Provide the (x, y) coordinate of the cell's center where the given text is located.  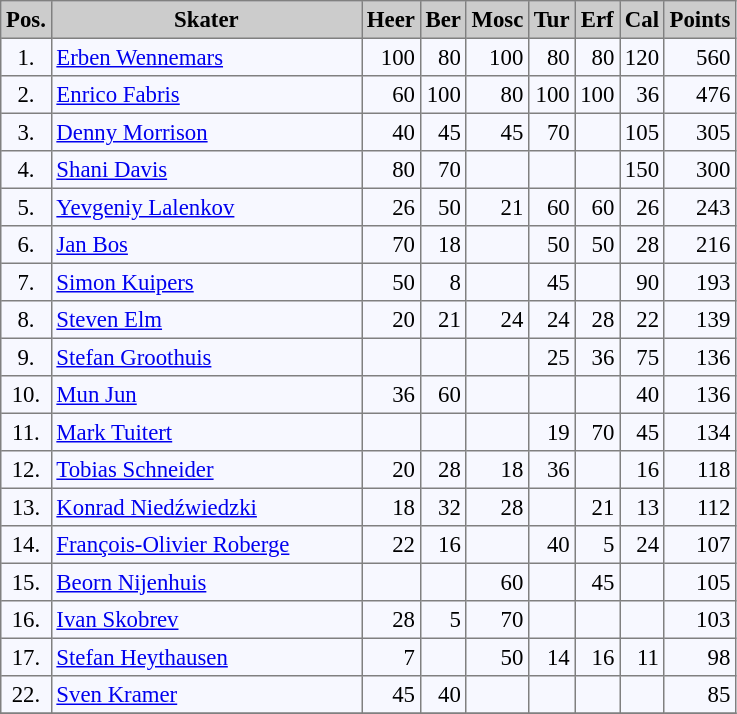
139 (700, 320)
Stefan Groothuis (206, 357)
243 (700, 207)
16. (26, 620)
305 (700, 132)
32 (443, 507)
118 (700, 470)
17. (26, 657)
Ivan Skobrev (206, 620)
Shani Davis (206, 170)
3. (26, 132)
13 (642, 507)
90 (642, 282)
Konrad Niedźwiedzki (206, 507)
10. (26, 395)
2. (26, 95)
15. (26, 582)
Points (700, 20)
134 (700, 432)
120 (642, 57)
7 (392, 657)
9. (26, 357)
7. (26, 282)
560 (700, 57)
5. (26, 207)
Pos. (26, 20)
4. (26, 170)
476 (700, 95)
Ber (443, 20)
13. (26, 507)
11. (26, 432)
François-Olivier Roberge (206, 545)
8. (26, 320)
Mun Jun (206, 395)
25 (552, 357)
193 (700, 282)
Skater (206, 20)
Yevgeniy Lalenkov (206, 207)
Beorn Nijenhuis (206, 582)
Mark Tuitert (206, 432)
Steven Elm (206, 320)
8 (443, 282)
6. (26, 245)
Jan Bos (206, 245)
12. (26, 470)
Erben Wennemars (206, 57)
Denny Morrison (206, 132)
112 (700, 507)
1. (26, 57)
216 (700, 245)
103 (700, 620)
Mosc (497, 20)
14. (26, 545)
Tur (552, 20)
Simon Kuipers (206, 282)
300 (700, 170)
107 (700, 545)
Cal (642, 20)
19 (552, 432)
14 (552, 657)
98 (700, 657)
75 (642, 357)
22. (26, 695)
Enrico Fabris (206, 95)
11 (642, 657)
Erf (598, 20)
Tobias Schneider (206, 470)
150 (642, 170)
Heer (392, 20)
Sven Kramer (206, 695)
Stefan Heythausen (206, 657)
85 (700, 695)
